Return the [x, y] coordinate for the center point of the cell that contains the specified text.  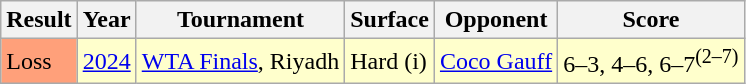
Year [106, 20]
Tournament [240, 20]
Hard (i) [390, 62]
Surface [390, 20]
Coco Gauff [496, 62]
Score [651, 20]
Opponent [496, 20]
2024 [106, 62]
WTA Finals, Riyadh [240, 62]
Result [39, 20]
6–3, 4–6, 6–7(2–7) [651, 62]
Loss [39, 62]
